Return (x, y) of the center of cell containing provided text 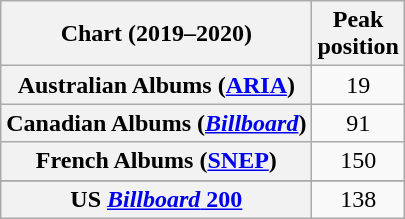
Peakposition (358, 34)
19 (358, 85)
US Billboard 200 (156, 199)
150 (358, 161)
Australian Albums (ARIA) (156, 85)
138 (358, 199)
91 (358, 123)
Chart (2019–2020) (156, 34)
Canadian Albums (Billboard) (156, 123)
French Albums (SNEP) (156, 161)
